Identify which cell holds the provided text, then report its (x, y) central coordinate. 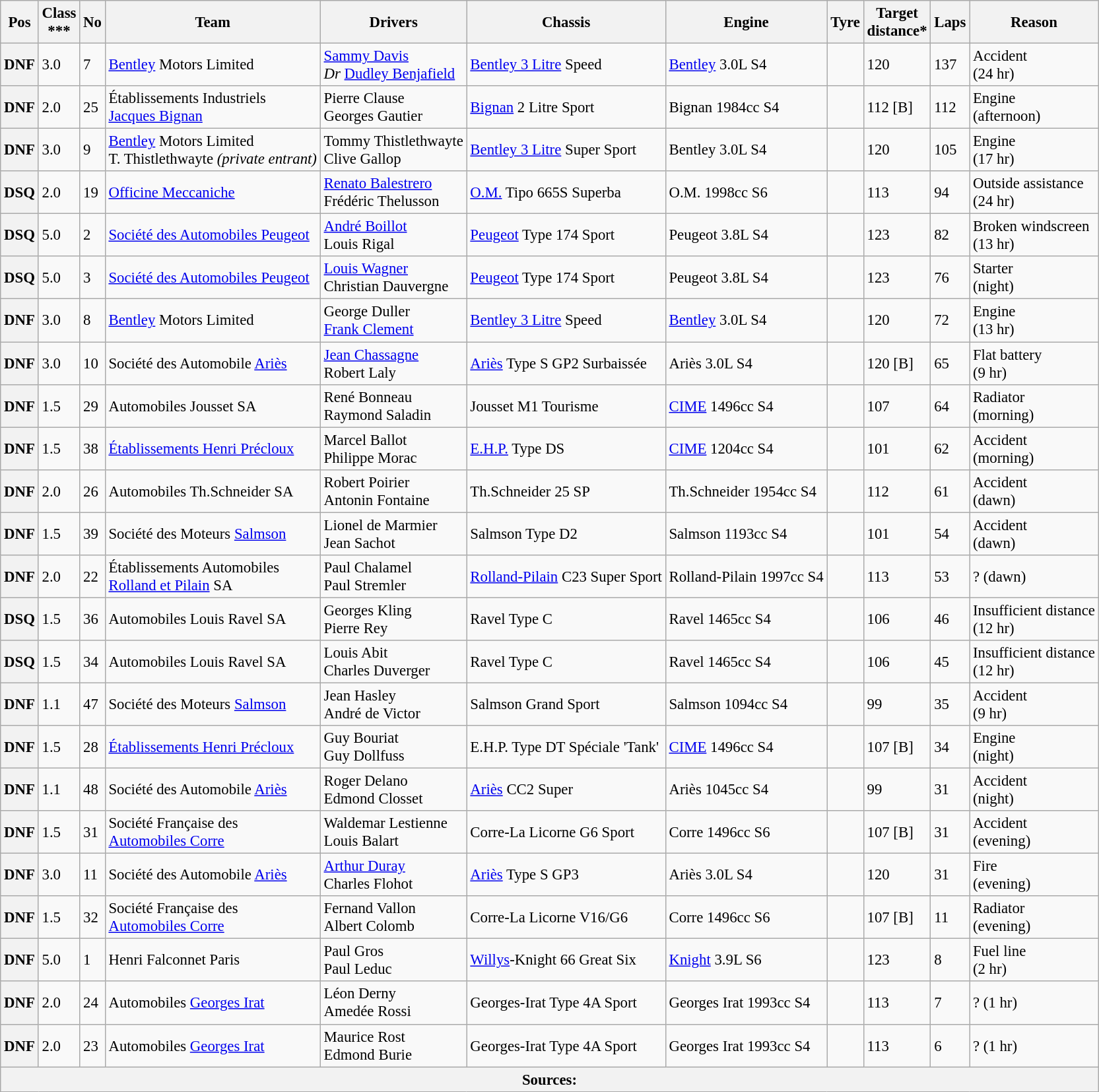
76 (950, 277)
47 (92, 704)
3 (92, 277)
Automobiles Jousset SA (213, 405)
Jean Hasley André de Victor (393, 704)
82 (950, 235)
94 (950, 193)
Th.Schneider 25 SP (566, 491)
48 (92, 790)
38 (92, 449)
Bentley Motors Limited T. Thistlethwayte (private entrant) (213, 151)
Rolland-Pilain 1997cc S4 (746, 577)
61 (950, 491)
Engine(17 hr) (1034, 151)
René Bonneau Raymond Saladin (393, 405)
26 (92, 491)
Fernand Vallon Albert Colomb (393, 918)
6 (950, 1046)
2 (92, 235)
46 (950, 619)
CIME 1204cc S4 (746, 449)
Renato Balestrero Frédéric Thelusson (393, 193)
Drivers (393, 22)
Léon Derny Amedée Rossi (393, 1004)
Louis Abit Charles Duverger (393, 662)
24 (92, 1004)
Radiator(morning) (1034, 405)
105 (950, 151)
72 (950, 321)
Ariès Type S GP2 Surbaissée (566, 363)
22 (92, 577)
Henri Falconnet Paris (213, 960)
Louis Wagner Christian Dauvergne (393, 277)
64 (950, 405)
Engine(night) (1034, 747)
Arthur Duray Charles Flohot (393, 875)
Bignan 2 Litre Sport (566, 107)
Jousset M1 Tourisme (566, 405)
Chassis (566, 22)
Marcel Ballot Philippe Morac (393, 449)
Reason (1034, 22)
André Boillot Louis Rigal (393, 235)
19 (92, 193)
Jean Chassagne Robert Laly (393, 363)
Salmson 1193cc S4 (746, 533)
Tommy Thistlethwayte Clive Gallop (393, 151)
107 (897, 405)
Automobiles Th.Schneider SA (213, 491)
Accident(24 hr) (1034, 65)
Fuel line(2 hr) (1034, 960)
Sources: (549, 1079)
Engine(afternoon) (1034, 107)
Targetdistance* (897, 22)
Établissements IndustrielsJacques Bignan (213, 107)
Pos (20, 22)
Corre-La Licorne G6 Sport (566, 832)
Paul Chalamel Paul Stremler (393, 577)
O.M. Tipo 665S Superba (566, 193)
Bignan 1984cc S4 (746, 107)
Accident(evening) (1034, 832)
28 (92, 747)
Maurice Rost Edmond Burie (393, 1046)
Ariès Type S GP3 (566, 875)
Engine(13 hr) (1034, 321)
No (92, 22)
Georges Kling Pierre Rey (393, 619)
10 (92, 363)
Team (213, 22)
Roger Delano Edmond Closset (393, 790)
Accident(morning) (1034, 449)
53 (950, 577)
62 (950, 449)
Officine Meccaniche (213, 193)
1 (92, 960)
Robert Poirier Antonin Fontaine (393, 491)
Pierre Clause Georges Gautier (393, 107)
Outside assistance(24 hr) (1034, 193)
? (dawn) (1034, 577)
Accident(night) (1034, 790)
Rolland-Pilain C23 Super Sport (566, 577)
36 (92, 619)
Radiator(evening) (1034, 918)
Salmson Grand Sport (566, 704)
35 (950, 704)
E.H.P. Type DT Spéciale 'Tank' (566, 747)
54 (950, 533)
120 [B] (897, 363)
Laps (950, 22)
Engine (746, 22)
112 [B] (897, 107)
George Duller Frank Clement (393, 321)
Broken windscreen(13 hr) (1034, 235)
Class*** (59, 22)
Corre-La Licorne V16/G6 (566, 918)
65 (950, 363)
Salmson 1094cc S4 (746, 704)
32 (92, 918)
Ariès CC2 Super (566, 790)
Starter(night) (1034, 277)
Waldemar Lestienne Louis Balart (393, 832)
29 (92, 405)
Paul Gros Paul Leduc (393, 960)
Fire(evening) (1034, 875)
Bentley 3 Litre Super Sport (566, 151)
23 (92, 1046)
Salmson Type D2 (566, 533)
39 (92, 533)
Tyre (845, 22)
Lionel de Marmier Jean Sachot (393, 533)
E.H.P. Type DS (566, 449)
9 (92, 151)
Th.Schneider 1954cc S4 (746, 491)
Accident(9 hr) (1034, 704)
Knight 3.9L S6 (746, 960)
137 (950, 65)
25 (92, 107)
45 (950, 662)
Flat battery(9 hr) (1034, 363)
Ariès 1045cc S4 (746, 790)
Établissements AutomobilesRolland et Pilain SA (213, 577)
Guy Bouriat Guy Dollfuss (393, 747)
Sammy Davis Dr Dudley Benjafield (393, 65)
Willys-Knight 66 Great Six (566, 960)
O.M. 1998cc S6 (746, 193)
